From the cell containing the given text, extract its center point as (x, y) coordinate. 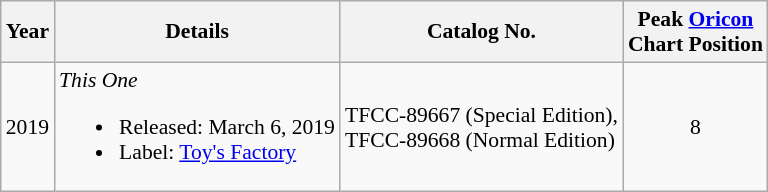
Details (197, 32)
2019 (28, 127)
Catalog No. (482, 32)
8 (696, 127)
This OneReleased: March 6, 2019Label: Toy's Factory (197, 127)
Year (28, 32)
Peak OriconChart Position (696, 32)
TFCC-89667 (Special Edition),TFCC-89668 (Normal Edition) (482, 127)
